Pinpoint the cell where the given text exists, returning its (x, y) midpoint coordinate. 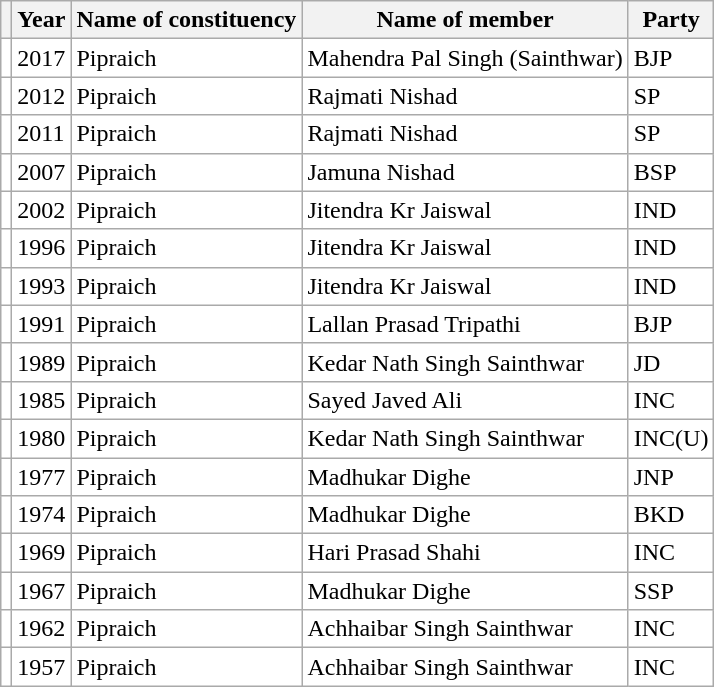
1985 (42, 400)
2011 (42, 134)
Mahendra Pal Singh (Sainthwar) (465, 58)
Year (42, 20)
1977 (42, 477)
Hari Prasad Shahi (465, 553)
JD (671, 362)
1974 (42, 515)
Lallan Prasad Tripathi (465, 324)
1989 (42, 362)
2002 (42, 210)
Name of constituency (186, 20)
1991 (42, 324)
BSP (671, 172)
1996 (42, 248)
Sayed Javed Ali (465, 400)
SSP (671, 591)
2017 (42, 58)
1967 (42, 591)
Party (671, 20)
1957 (42, 667)
INC(U) (671, 438)
1969 (42, 553)
JNP (671, 477)
2007 (42, 172)
BKD (671, 515)
1993 (42, 286)
Jamuna Nishad (465, 172)
1962 (42, 629)
2012 (42, 96)
Name of member (465, 20)
1980 (42, 438)
